Determine the [X, Y] coordinate at the center of the cell enclosing the given text.  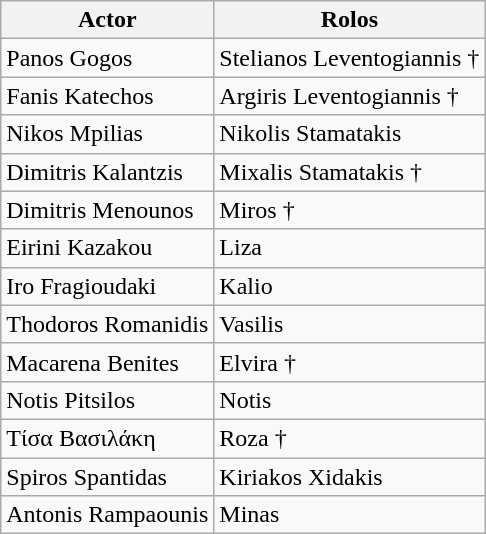
Nikolis Stamatakis [350, 134]
Vasilis [350, 324]
Mixalis Stamatakis † [350, 172]
Τίσα Βασιλάκη [108, 438]
Thodoros Romanidis [108, 324]
Miros † [350, 210]
Dimitris Menounos [108, 210]
Elvira † [350, 362]
Antonis Rampaounis [108, 515]
Argiris Leventogiannis † [350, 96]
Nikos Mpilias [108, 134]
Roza † [350, 438]
Stelianos Leventogiannis † [350, 58]
Macarena Benites [108, 362]
Liza [350, 248]
Eirini Kazakou [108, 248]
Actor [108, 20]
Rolos [350, 20]
Panos Gogos [108, 58]
Notis Pitsilos [108, 400]
Fanis Katechos [108, 96]
Iro Fragioudaki [108, 286]
Dimitris Kalantzis [108, 172]
Notis [350, 400]
Spiros Spantidas [108, 477]
Kalio [350, 286]
Minas [350, 515]
Kiriakos Xidakis [350, 477]
